Search for the cell housing the specified text and yield its [x, y] center coordinate. 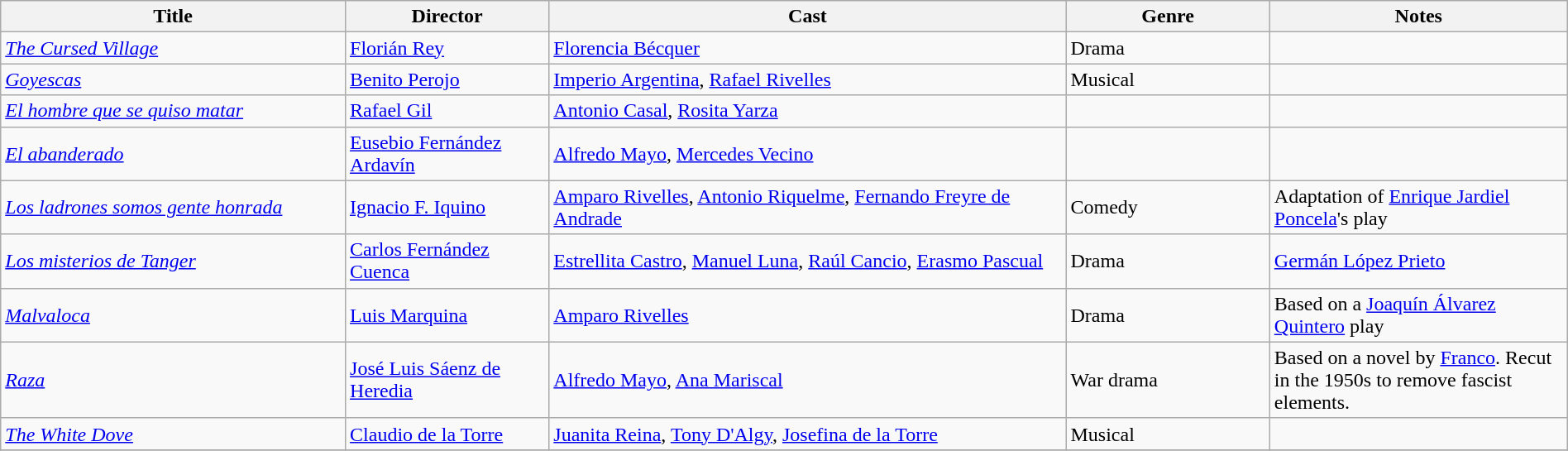
Raza [174, 380]
Alfredo Mayo, Ana Mariscal [807, 380]
Adaptation of Enrique Jardiel Poncela's play [1418, 207]
Director [447, 17]
Antonio Casal, Rosita Yarza [807, 111]
Amparo Rivelles, Antonio Riquelme, Fernando Freyre de Andrade [807, 207]
Florián Rey [447, 48]
Claudio de la Torre [447, 434]
Based on a novel by Franco. Recut in the 1950s to remove fascist elements. [1418, 380]
Comedy [1168, 207]
Based on a Joaquín Álvarez Quintero play [1418, 314]
Luis Marquina [447, 314]
Los ladrones somos gente honrada [174, 207]
Notes [1418, 17]
The White Dove [174, 434]
Benito Perojo [447, 79]
El abanderado [174, 154]
Imperio Argentina, Rafael Rivelles [807, 79]
Los misterios de Tanger [174, 261]
Malvaloca [174, 314]
Ignacio F. Iquino [447, 207]
Goyescas [174, 79]
Alfredo Mayo, Mercedes Vecino [807, 154]
Estrellita Castro, Manuel Luna, Raúl Cancio, Erasmo Pascual [807, 261]
Florencia Bécquer [807, 48]
The Cursed Village [174, 48]
Carlos Fernández Cuenca [447, 261]
Germán López Prieto [1418, 261]
Eusebio Fernández Ardavín [447, 154]
Amparo Rivelles [807, 314]
War drama [1168, 380]
José Luis Sáenz de Heredia [447, 380]
Genre [1168, 17]
Rafael Gil [447, 111]
Title [174, 17]
Cast [807, 17]
Juanita Reina, Tony D'Algy, Josefina de la Torre [807, 434]
El hombre que se quiso matar [174, 111]
